Pinpoint the cell where the given text exists, returning its (x, y) midpoint coordinate. 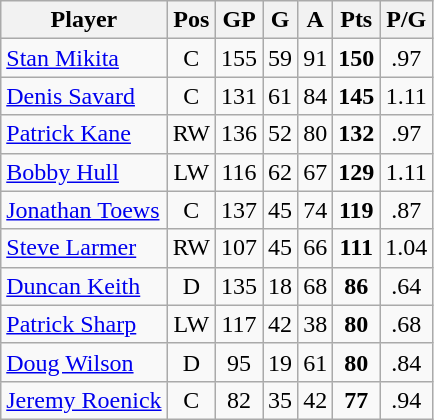
131 (240, 96)
Pos (191, 20)
A (316, 20)
19 (280, 362)
137 (240, 210)
67 (316, 172)
Duncan Keith (84, 286)
84 (316, 96)
.68 (406, 324)
Stan Mikita (84, 58)
Denis Savard (84, 96)
Jeremy Roenick (84, 400)
74 (316, 210)
1.04 (406, 248)
132 (356, 134)
95 (240, 362)
Player (84, 20)
Patrick Kane (84, 134)
119 (356, 210)
Patrick Sharp (84, 324)
Jonathan Toews (84, 210)
Pts (356, 20)
P/G (406, 20)
.84 (406, 362)
82 (240, 400)
66 (316, 248)
150 (356, 58)
Bobby Hull (84, 172)
77 (356, 400)
59 (280, 58)
G (280, 20)
91 (316, 58)
38 (316, 324)
62 (280, 172)
107 (240, 248)
52 (280, 134)
.87 (406, 210)
Doug Wilson (84, 362)
116 (240, 172)
136 (240, 134)
117 (240, 324)
145 (356, 96)
135 (240, 286)
GP (240, 20)
35 (280, 400)
68 (316, 286)
111 (356, 248)
129 (356, 172)
.94 (406, 400)
Steve Larmer (84, 248)
86 (356, 286)
.64 (406, 286)
155 (240, 58)
18 (280, 286)
